Provide the [x, y] coordinate of the cell's center where the given text is located.  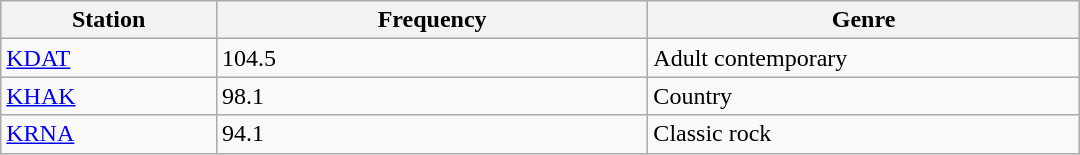
104.5 [432, 58]
KRNA [109, 134]
Frequency [432, 20]
KDAT [109, 58]
KHAK [109, 96]
Country [864, 96]
Adult contemporary [864, 58]
94.1 [432, 134]
98.1 [432, 96]
Genre [864, 20]
Classic rock [864, 134]
Station [109, 20]
